Return the [X, Y] coordinate for the center point of the cell that contains the specified text.  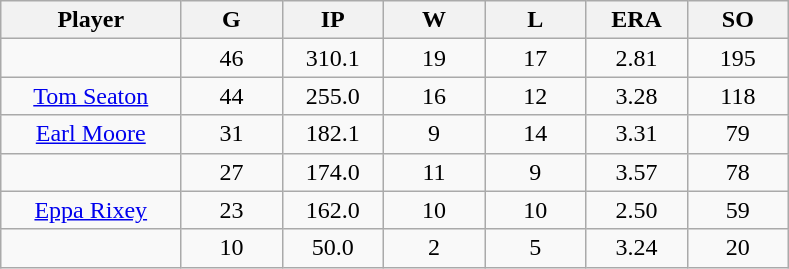
255.0 [332, 96]
IP [332, 20]
79 [738, 134]
17 [536, 58]
3.31 [636, 134]
78 [738, 172]
2.50 [636, 210]
162.0 [332, 210]
W [434, 20]
174.0 [332, 172]
ERA [636, 20]
L [536, 20]
5 [536, 248]
3.24 [636, 248]
182.1 [332, 134]
310.1 [332, 58]
Player [91, 20]
2 [434, 248]
SO [738, 20]
118 [738, 96]
31 [232, 134]
195 [738, 58]
3.57 [636, 172]
11 [434, 172]
59 [738, 210]
Earl Moore [91, 134]
16 [434, 96]
3.28 [636, 96]
20 [738, 248]
14 [536, 134]
G [232, 20]
27 [232, 172]
46 [232, 58]
50.0 [332, 248]
23 [232, 210]
12 [536, 96]
Tom Seaton [91, 96]
2.81 [636, 58]
19 [434, 58]
Eppa Rixey [91, 210]
44 [232, 96]
